Determine the [X, Y] coordinate at the center of the cell enclosing the given text.  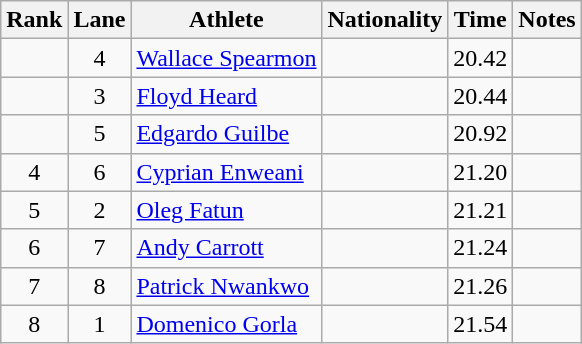
Andy Carrott [226, 248]
Edgardo Guilbe [226, 134]
Notes [547, 20]
Oleg Fatun [226, 210]
3 [100, 96]
1 [100, 324]
20.42 [480, 58]
20.44 [480, 96]
Patrick Nwankwo [226, 286]
Nationality [385, 20]
Rank [34, 20]
21.54 [480, 324]
Athlete [226, 20]
Time [480, 20]
21.24 [480, 248]
21.21 [480, 210]
Wallace Spearmon [226, 58]
20.92 [480, 134]
Domenico Gorla [226, 324]
Lane [100, 20]
21.20 [480, 172]
21.26 [480, 286]
2 [100, 210]
Floyd Heard [226, 96]
Cyprian Enweani [226, 172]
